Find where the given text appears and provide that cell's center as [X, Y] coordinate. 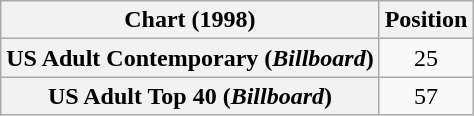
US Adult Top 40 (Billboard) [190, 96]
25 [426, 58]
US Adult Contemporary (Billboard) [190, 58]
Position [426, 20]
Chart (1998) [190, 20]
57 [426, 96]
